Capture the cell that displays the provided text and extract its [X, Y] central coordinate. 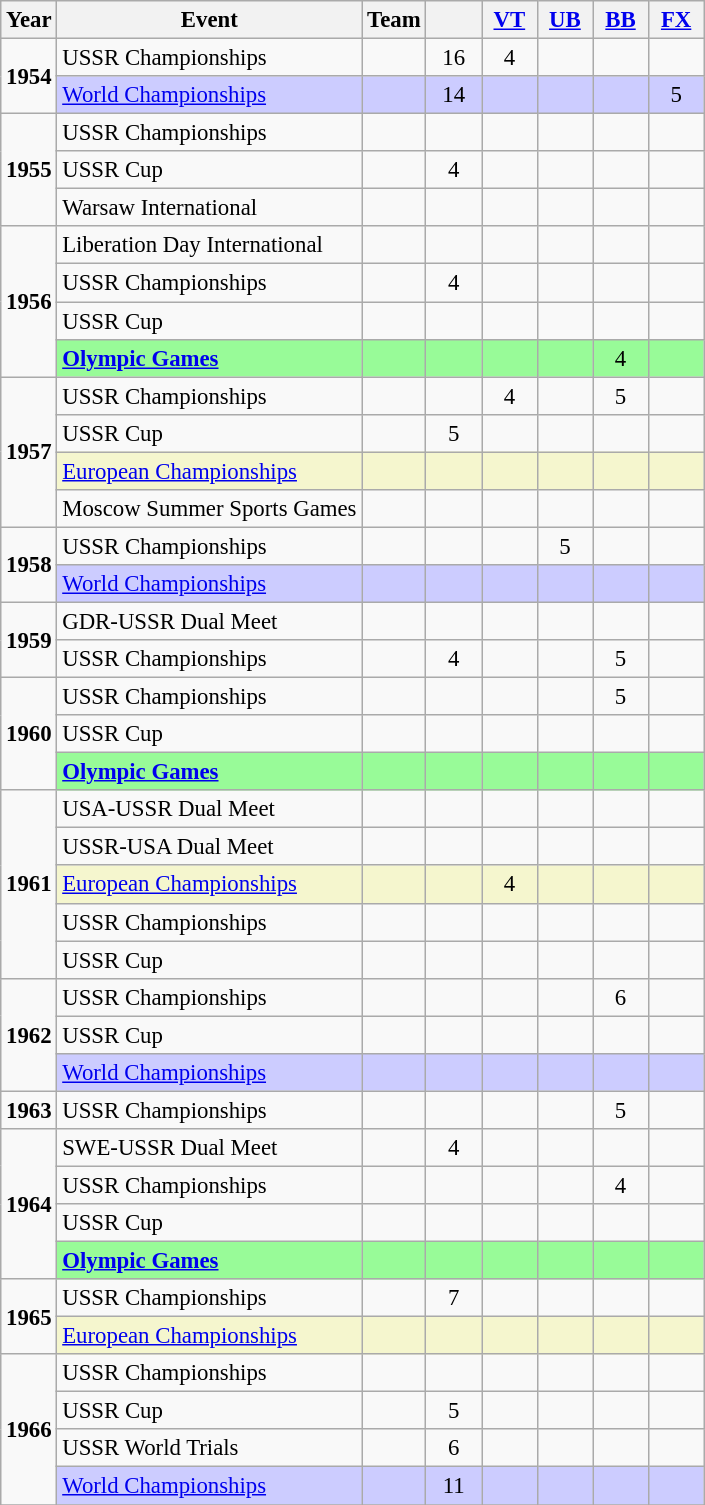
Moscow Summer Sports Games [210, 509]
VT [510, 20]
1958 [29, 564]
14 [454, 95]
1957 [29, 452]
1963 [29, 1110]
USSR World Trials [210, 1449]
UB [565, 20]
SWE-USSR Dual Meet [210, 1148]
Liberation Day International [210, 245]
FX [676, 20]
1961 [29, 884]
1955 [29, 170]
11 [454, 1486]
Year [29, 20]
BB [621, 20]
1962 [29, 1034]
1965 [29, 1316]
USSR-USA Dual Meet [210, 847]
1964 [29, 1204]
1954 [29, 76]
Event [210, 20]
1956 [29, 301]
1966 [29, 1429]
Warsaw International [210, 208]
Team [394, 20]
1960 [29, 734]
7 [454, 1298]
16 [454, 58]
1959 [29, 640]
GDR-USSR Dual Meet [210, 621]
USA-USSR Dual Meet [210, 809]
